Capture the cell that displays the provided text and extract its [x, y] central coordinate. 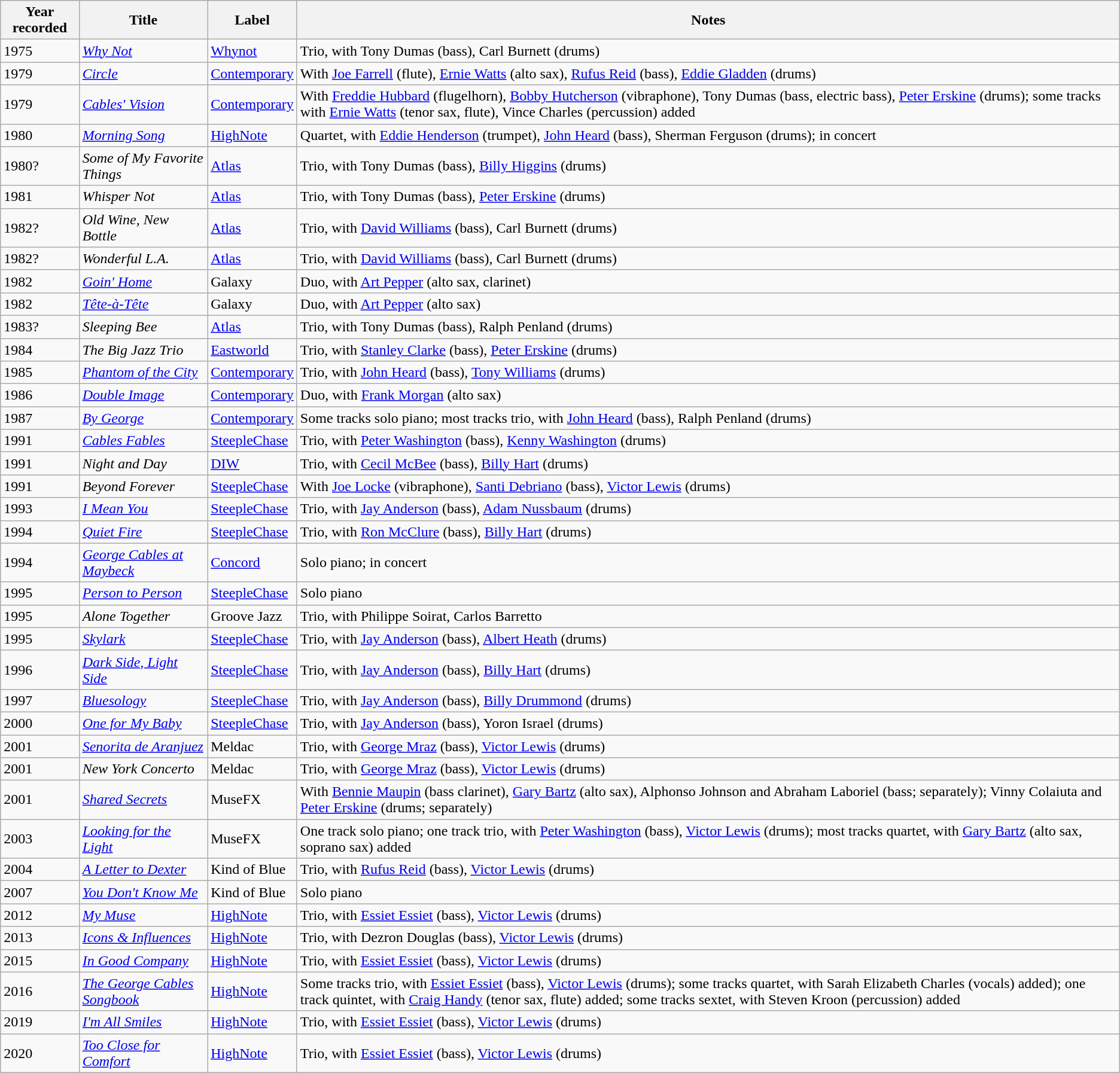
Goin' Home [143, 281]
Trio, with Tony Dumas (bass), Ralph Penland (drums) [708, 327]
With Joe Farrell (flute), Ernie Watts (alto sax), Rufus Reid (bass), Eddie Gladden (drums) [708, 74]
Tête-à-Tête [143, 304]
2016 [39, 992]
Trio, with John Heard (bass), Tony Williams (drums) [708, 373]
1997 [39, 700]
1975 [39, 51]
Double Image [143, 395]
Old Wine, New Bottle [143, 227]
With Joe Locke (vibraphone), Santi Debriano (bass), Victor Lewis (drums) [708, 486]
Trio, with Cecil McBee (bass), Billy Hart (drums) [708, 464]
1983? [39, 327]
George Cables at Maybeck [143, 562]
Why Not [143, 51]
New York Concerto [143, 769]
Label [252, 20]
Solo piano; in concert [708, 562]
Cables Fables [143, 441]
You Don't Know Me [143, 892]
Night and Day [143, 464]
Dark Side, Light Side [143, 670]
Trio, with Stanley Clarke (bass), Peter Erskine (drums) [708, 350]
Trio, with Tony Dumas (bass), Carl Burnett (drums) [708, 51]
1985 [39, 373]
1984 [39, 350]
Circle [143, 74]
2000 [39, 723]
Trio, with Ron McClure (bass), Billy Hart (drums) [708, 532]
Trio, with Peter Washington (bass), Kenny Washington (drums) [708, 441]
Trio, with Jay Anderson (bass), Yoron Israel (drums) [708, 723]
Wonderful L.A. [143, 258]
Whynot [252, 51]
Trio, with Rufus Reid (bass), Victor Lewis (drums) [708, 870]
The George Cables Songbook [143, 992]
Year recorded [39, 20]
Some tracks solo piano; most tracks trio, with John Heard (bass), Ralph Penland (drums) [708, 418]
Title [143, 20]
Sleeping Bee [143, 327]
Duo, with Frank Morgan (alto sax) [708, 395]
Trio, with Jay Anderson (bass), Billy Drummond (drums) [708, 700]
1980 [39, 135]
Skylark [143, 639]
1996 [39, 670]
Duo, with Art Pepper (alto sax, clarinet) [708, 281]
Notes [708, 20]
Alone Together [143, 616]
1987 [39, 418]
Some of My Favorite Things [143, 166]
Concord [252, 562]
2020 [39, 1053]
Senorita de Aranjuez [143, 746]
Whisper Not [143, 197]
A Letter to Dexter [143, 870]
1986 [39, 395]
2012 [39, 915]
Cables' Vision [143, 104]
1981 [39, 197]
Icons & Influences [143, 938]
Quiet Fire [143, 532]
Shared Secrets [143, 800]
I'm All Smiles [143, 1022]
By George [143, 418]
2007 [39, 892]
2003 [39, 839]
2013 [39, 938]
Groove Jazz [252, 616]
Morning Song [143, 135]
One for My Baby [143, 723]
Trio, with Jay Anderson (bass), Albert Heath (drums) [708, 639]
Looking for the Light [143, 839]
2019 [39, 1022]
Trio, with Philippe Soirat, Carlos Barretto [708, 616]
2004 [39, 870]
Trio, with Dezron Douglas (bass), Victor Lewis (drums) [708, 938]
Eastworld [252, 350]
Phantom of the City [143, 373]
My Muse [143, 915]
DIW [252, 464]
Beyond Forever [143, 486]
Trio, with Tony Dumas (bass), Billy Higgins (drums) [708, 166]
Too Close for Comfort [143, 1053]
The Big Jazz Trio [143, 350]
Bluesology [143, 700]
1993 [39, 509]
Duo, with Art Pepper (alto sax) [708, 304]
2015 [39, 961]
Trio, with Jay Anderson (bass), Billy Hart (drums) [708, 670]
Trio, with Jay Anderson (bass), Adam Nussbaum (drums) [708, 509]
I Mean You [143, 509]
Trio, with Tony Dumas (bass), Peter Erskine (drums) [708, 197]
Quartet, with Eddie Henderson (trumpet), John Heard (bass), Sherman Ferguson (drums); in concert [708, 135]
1980? [39, 166]
Person to Person [143, 593]
In Good Company [143, 961]
